Find where the given text appears and provide that cell's center as (x, y) coordinate. 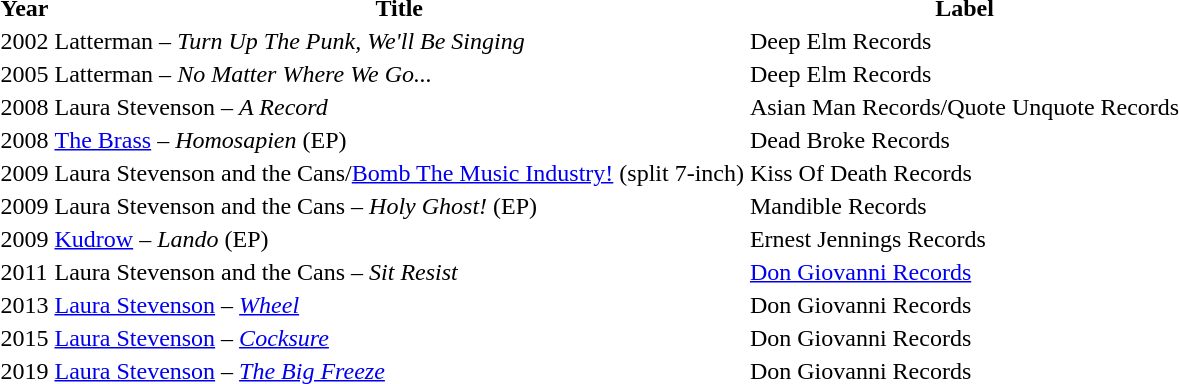
Laura Stevenson – Wheel (399, 305)
Laura Stevenson and the Cans – Sit Resist (399, 272)
Latterman – Turn Up The Punk, We'll Be Singing (399, 41)
Laura Stevenson and the Cans – Holy Ghost! (EP) (399, 206)
Latterman – No Matter Where We Go... (399, 74)
Laura Stevenson and the Cans/Bomb The Music Industry! (split 7-inch) (399, 173)
Laura Stevenson – A Record (399, 107)
Kudrow – Lando (EP) (399, 239)
Laura Stevenson – Cocksure (399, 338)
The Brass – Homosapien (EP) (399, 140)
